Capture the cell that displays the provided text and extract its (X, Y) central coordinate. 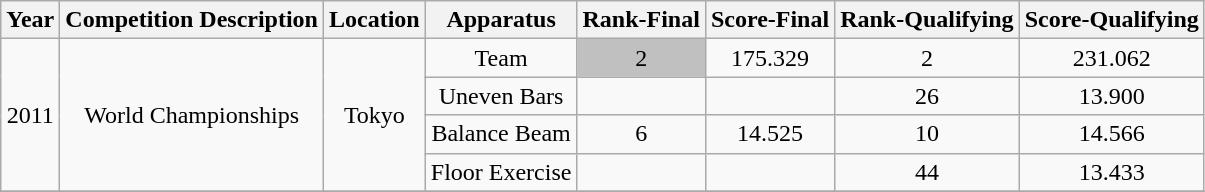
13.433 (1112, 172)
175.329 (770, 58)
Balance Beam (501, 134)
Tokyo (375, 115)
Location (375, 20)
Competition Description (192, 20)
Score-Final (770, 20)
6 (641, 134)
Rank-Final (641, 20)
Apparatus (501, 20)
2011 (30, 115)
Year (30, 20)
Rank-Qualifying (927, 20)
14.566 (1112, 134)
231.062 (1112, 58)
13.900 (1112, 96)
44 (927, 172)
Team (501, 58)
10 (927, 134)
Uneven Bars (501, 96)
Floor Exercise (501, 172)
14.525 (770, 134)
World Championships (192, 115)
Score-Qualifying (1112, 20)
26 (927, 96)
